Provide the (X, Y) coordinate of the cell's center where the given text is located.  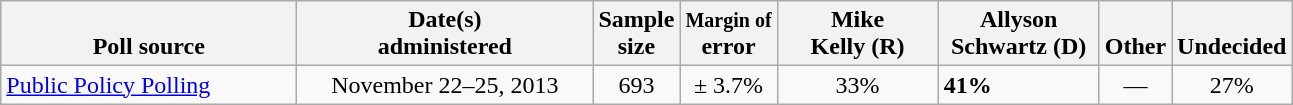
AllysonSchwartz (D) (1018, 34)
41% (1018, 85)
Date(s)administered (445, 34)
November 22–25, 2013 (445, 85)
Other (1135, 34)
Undecided (1232, 34)
Margin oferror (728, 34)
MikeKelly (R) (858, 34)
Public Policy Polling (149, 85)
693 (636, 85)
Samplesize (636, 34)
Poll source (149, 34)
— (1135, 85)
27% (1232, 85)
± 3.7% (728, 85)
33% (858, 85)
